Search for the cell housing the specified text and yield its (x, y) center coordinate. 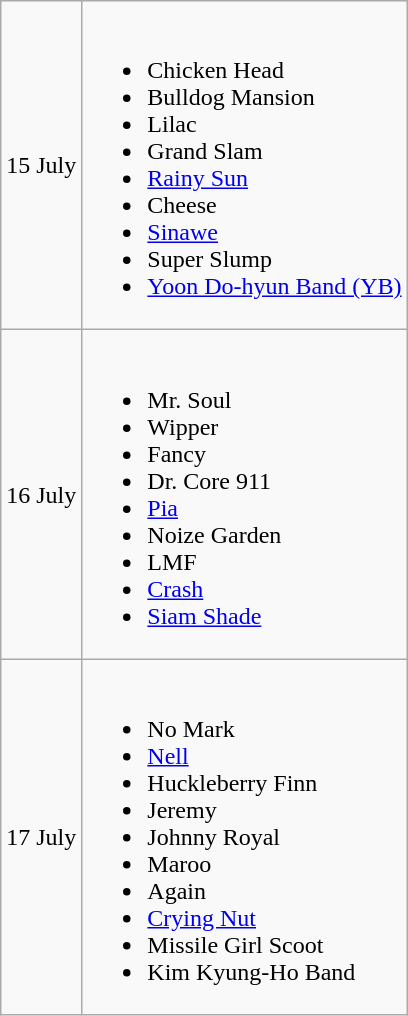
16 July (42, 494)
17 July (42, 837)
No Mark Nell Huckleberry Finn Jeremy Johnny Royal Maroo Again Crying Nut Missile Girl Scoot Kim Kyung-Ho Band (244, 837)
15 July (42, 166)
Mr. Soul Wipper Fancy Dr. Core 911 Pia Noize Garden LMF Crash Siam Shade (244, 494)
Chicken Head Bulldog Mansion Lilac Grand Slam Rainy Sun Cheese Sinawe Super Slump Yoon Do-hyun Band (YB) (244, 166)
